Identify which cell holds the provided text, then report its [x, y] central coordinate. 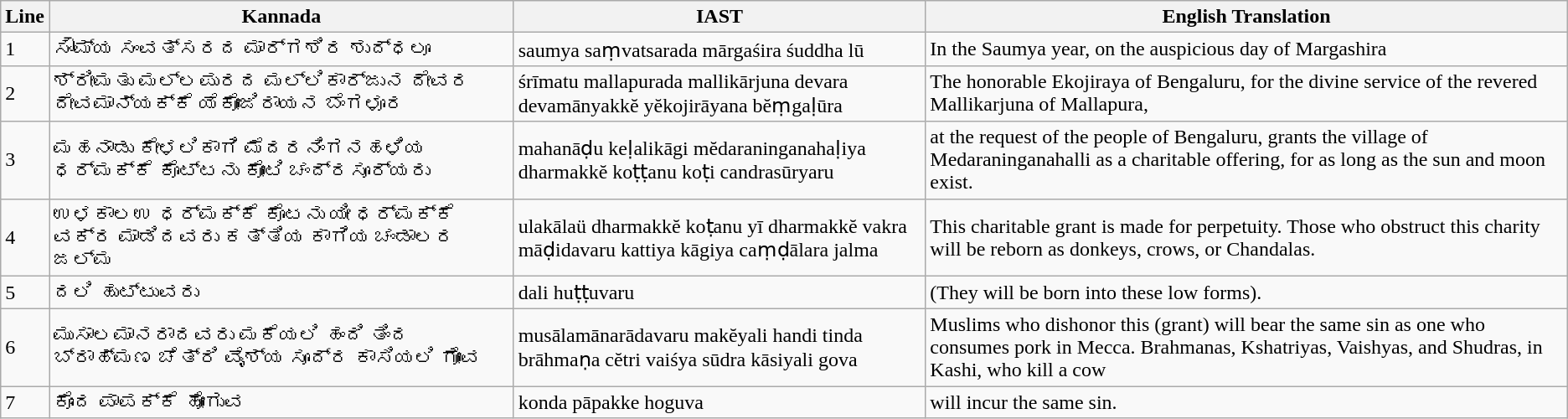
konda pāpakke hoguva [720, 402]
IAST [720, 17]
2 [25, 94]
ಮಹನಾಡು ಕೇಳಲಿಕಾಗಿ ಮೆದರನಿಂಗನಹಳಿಯ ಧರ್ಮಕ್ಕೆ ಕೊಟ್ಟನು ಕೋಟಿ ಚಂದ್ರಸೂರ್ಯರು [281, 160]
This charitable grant is made for perpetuity. Those who obstruct this charity will be reborn as donkeys, crows, or Chandalas. [1246, 237]
ಶ್ರೀಮತು ಮಲ್ಲಪುರದ ಮಲ್ಲಿಕಾರ್ಜುನ ದೇವರ ದೇವಮಾನ್ಯಕ್ಕೆ ಯೆಕೋಜಿರಾಯನ ಬೆಂಗಳೂರ [281, 94]
ಕೊಂದ ಪಾಪಕ್ಕೆ ಹೋಗುವ [281, 402]
ulakālaü dharmakkĕ koṭanu yī dharmakkĕ vakra māḍidavaru kattiya kāgiya caṃḍālara jalma [720, 237]
Line [25, 17]
English Translation [1246, 17]
ಉಳಕಾಲಉ ಧರ್ಮಕ್ಕೆ ಕೊಟನು ಯೀ ಧರ್ಮಕ್ಕೆ ವಕ್ರ ಮಾಡಿದವರು ಕತ್ತಿಯ ಕಾಗಿಯ ಚಂಡಾಲರ ಜಲ್ಮ [281, 237]
ಮುಸಾಲಮಾನರಾದವರು ಮಕೆಯಲಿ ಹಂದಿ ತಿಂದ ಬ್ರಾಹ್ಮಣ ಚೆತ್ರಿ ವೈಶ್ಯ ಸೂದ್ರ ಕಾಸಿಯಲಿ ಗೋವ [281, 348]
dali huṭṭuvaru [720, 292]
saumya saṃvatsarada mārgaśira śuddha lū [720, 49]
mahanāḍu keḷalikāgi mĕdaraninganahaḷiya dharmakkĕ koṭṭanu koṭi candrasūryaru [720, 160]
The honorable Ekojiraya of Bengaluru, for the divine service of the revered Mallikarjuna of Mallapura, [1246, 94]
In the Saumya year, on the auspicious day of Margashira [1246, 49]
Kannada [281, 17]
ಸೌಮ್ಯ ಸಂವತ್ಸರದ ಮಾರ್ಗಶಿರ ಶುದ್ಧಲೂ [281, 49]
1 [25, 49]
will incur the same sin. [1246, 402]
at the request of the people of Bengaluru, grants the village of Medaraninganahalli as a charitable offering, for as long as the sun and moon exist. [1246, 160]
6 [25, 348]
(They will be born into these low forms). [1246, 292]
5 [25, 292]
4 [25, 237]
3 [25, 160]
ದಲಿ ಹುಟ್ಟುವರು [281, 292]
śrīmatu mallapurada mallikārjuna devara devamānyakkĕ yĕkojirāyana bĕṃgaḷūra [720, 94]
7 [25, 402]
musālamānarādavaru makĕyali handi tinda brāhmaṇa cĕtri vaiśya sūdra kāsiyali gova [720, 348]
